Identify which cell holds the provided text, then report its [X, Y] central coordinate. 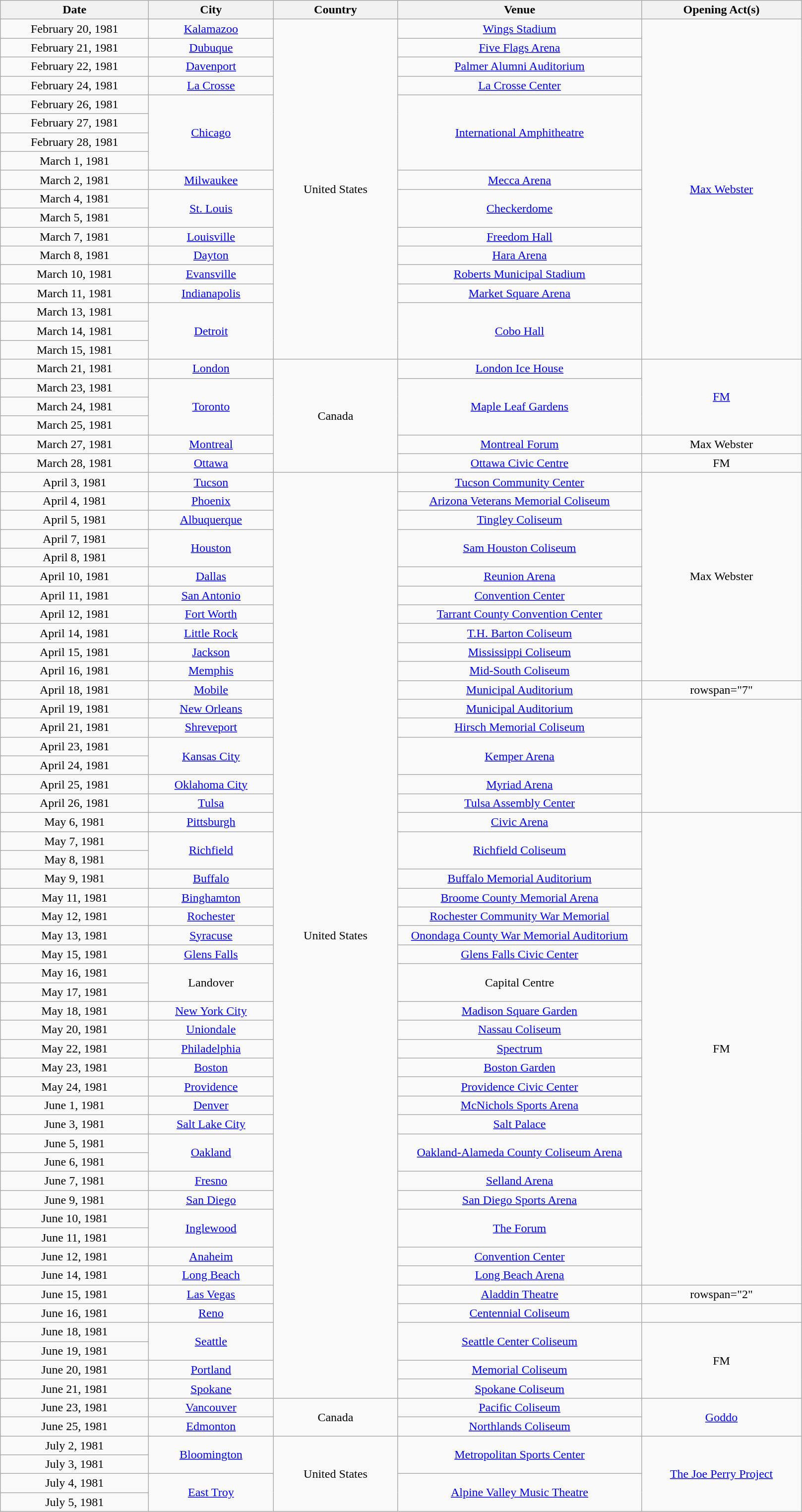
Reunion Arena [520, 577]
May 6, 1981 [74, 822]
Hirsch Memorial Coliseum [520, 727]
June 16, 1981 [74, 1313]
February 28, 1981 [74, 142]
March 27, 1981 [74, 444]
T.H. Barton Coliseum [520, 633]
May 24, 1981 [74, 1086]
Dayton [211, 256]
March 5, 1981 [74, 217]
July 4, 1981 [74, 1483]
London Ice House [520, 369]
Tingley Coliseum [520, 520]
June 6, 1981 [74, 1162]
Market Square Arena [520, 293]
June 18, 1981 [74, 1332]
Louisville [211, 237]
International Amphitheatre [520, 132]
Hara Arena [520, 256]
February 24, 1981 [74, 85]
June 1, 1981 [74, 1105]
May 12, 1981 [74, 917]
June 14, 1981 [74, 1275]
Jackson [211, 652]
Portland [211, 1370]
April 11, 1981 [74, 595]
Tulsa [211, 803]
Houston [211, 548]
Glens Falls [211, 954]
Maple Leaf Gardens [520, 406]
Alpine Valley Music Theatre [520, 1493]
Ottawa Civic Centre [520, 463]
London [211, 369]
June 10, 1981 [74, 1219]
Richfield [211, 851]
Seattle [211, 1341]
Fort Worth [211, 614]
Rochester Community War Memorial [520, 917]
Buffalo [211, 879]
April 16, 1981 [74, 671]
Salt Palace [520, 1124]
Long Beach Arena [520, 1275]
Vancouver [211, 1407]
Shreveport [211, 727]
June 12, 1981 [74, 1256]
Uniondale [211, 1030]
Venue [520, 10]
May 11, 1981 [74, 898]
Indianapolis [211, 293]
February 27, 1981 [74, 123]
Opening Act(s) [721, 10]
March 24, 1981 [74, 406]
Milwaukee [211, 180]
July 2, 1981 [74, 1446]
April 24, 1981 [74, 765]
March 28, 1981 [74, 463]
April 10, 1981 [74, 577]
Inglewood [211, 1228]
June 20, 1981 [74, 1370]
Syracuse [211, 935]
San Diego Sports Arena [520, 1200]
Dallas [211, 577]
Providence Civic Center [520, 1086]
The Forum [520, 1228]
May 22, 1981 [74, 1049]
Montreal Forum [520, 444]
rowspan="2" [721, 1294]
Boston Garden [520, 1067]
May 23, 1981 [74, 1067]
Rochester [211, 917]
Reno [211, 1313]
Ottawa [211, 463]
Detroit [211, 331]
Date [74, 10]
Country [335, 10]
June 3, 1981 [74, 1124]
April 5, 1981 [74, 520]
Checkerdome [520, 208]
February 22, 1981 [74, 66]
Seattle Center Coliseum [520, 1341]
July 3, 1981 [74, 1464]
April 21, 1981 [74, 727]
Mecca Arena [520, 180]
Philadelphia [211, 1049]
Cobo Hall [520, 331]
Phoenix [211, 501]
June 19, 1981 [74, 1351]
Five Flags Arena [520, 48]
City [211, 10]
Boston [211, 1067]
Myriad Arena [520, 784]
May 18, 1981 [74, 1011]
Mississippi Coliseum [520, 652]
Pacific Coliseum [520, 1407]
March 7, 1981 [74, 237]
June 7, 1981 [74, 1181]
rowspan="7" [721, 690]
Chicago [211, 132]
McNichols Sports Arena [520, 1105]
Civic Arena [520, 822]
Tucson [211, 482]
Tarrant County Convention Center [520, 614]
May 20, 1981 [74, 1030]
San Diego [211, 1200]
February 26, 1981 [74, 104]
March 15, 1981 [74, 350]
Metropolitan Sports Center [520, 1455]
March 21, 1981 [74, 369]
April 15, 1981 [74, 652]
April 26, 1981 [74, 803]
June 9, 1981 [74, 1200]
Memphis [211, 671]
March 10, 1981 [74, 274]
Centennial Coliseum [520, 1313]
East Troy [211, 1493]
May 8, 1981 [74, 860]
May 9, 1981 [74, 879]
April 12, 1981 [74, 614]
June 15, 1981 [74, 1294]
Buffalo Memorial Auditorium [520, 879]
Northlands Coliseum [520, 1426]
March 23, 1981 [74, 388]
March 11, 1981 [74, 293]
Wings Stadium [520, 29]
February 20, 1981 [74, 29]
Binghamton [211, 898]
Oakland-Alameda County Coliseum Arena [520, 1152]
Memorial Coliseum [520, 1370]
Spokane [211, 1388]
Anaheim [211, 1256]
Davenport [211, 66]
Providence [211, 1086]
April 4, 1981 [74, 501]
Palmer Alumni Auditorium [520, 66]
March 1, 1981 [74, 161]
The Joe Perry Project [721, 1474]
Little Rock [211, 633]
May 13, 1981 [74, 935]
Broome County Memorial Arena [520, 898]
Albuquerque [211, 520]
St. Louis [211, 208]
April 25, 1981 [74, 784]
April 8, 1981 [74, 558]
May 15, 1981 [74, 954]
Dubuque [211, 48]
Aladdin Theatre [520, 1294]
Capital Centre [520, 983]
Evansville [211, 274]
Spectrum [520, 1049]
Sam Houston Coliseum [520, 548]
April 3, 1981 [74, 482]
New York City [211, 1011]
June 5, 1981 [74, 1143]
Tucson Community Center [520, 482]
Arizona Veterans Memorial Coliseum [520, 501]
February 21, 1981 [74, 48]
March 14, 1981 [74, 331]
Mobile [211, 690]
Mid-South Coliseum [520, 671]
Bloomington [211, 1455]
Pittsburgh [211, 822]
Kemper Arena [520, 756]
La Crosse Center [520, 85]
San Antonio [211, 595]
Glens Falls Civic Center [520, 954]
March 8, 1981 [74, 256]
Oklahoma City [211, 784]
Salt Lake City [211, 1124]
March 4, 1981 [74, 198]
New Orleans [211, 709]
April 7, 1981 [74, 538]
Roberts Municipal Stadium [520, 274]
March 2, 1981 [74, 180]
Selland Arena [520, 1181]
Spokane Coliseum [520, 1388]
June 21, 1981 [74, 1388]
May 16, 1981 [74, 973]
Kansas City [211, 756]
Montreal [211, 444]
Oakland [211, 1152]
April 23, 1981 [74, 746]
July 5, 1981 [74, 1502]
Madison Square Garden [520, 1011]
Edmonton [211, 1426]
March 13, 1981 [74, 312]
June 23, 1981 [74, 1407]
March 25, 1981 [74, 425]
Onondaga County War Memorial Auditorium [520, 935]
Goddo [721, 1417]
Landover [211, 983]
June 25, 1981 [74, 1426]
May 7, 1981 [74, 841]
Denver [211, 1105]
June 11, 1981 [74, 1238]
Las Vegas [211, 1294]
April 14, 1981 [74, 633]
Nassau Coliseum [520, 1030]
Toronto [211, 406]
La Crosse [211, 85]
Tulsa Assembly Center [520, 803]
April 18, 1981 [74, 690]
Richfield Coliseum [520, 851]
May 17, 1981 [74, 992]
April 19, 1981 [74, 709]
Fresno [211, 1181]
Long Beach [211, 1275]
Freedom Hall [520, 237]
Kalamazoo [211, 29]
